Pinpoint the cell where the given text exists, returning its [X, Y] midpoint coordinate. 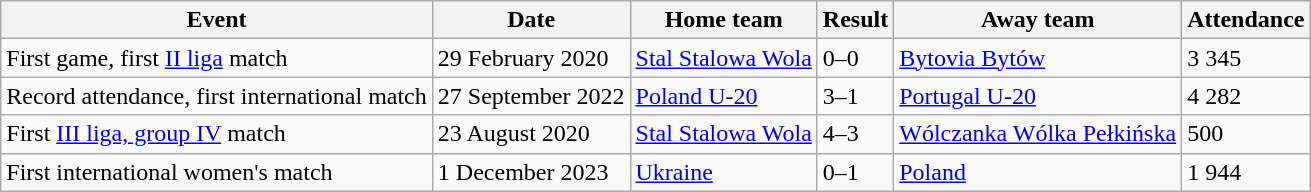
3 345 [1246, 58]
Portugal U-20 [1038, 96]
Away team [1038, 20]
500 [1246, 134]
3–1 [855, 96]
Record attendance, first international match [217, 96]
First game, first II liga match [217, 58]
1 944 [1246, 172]
4 282 [1246, 96]
First III liga, group IV match [217, 134]
Event [217, 20]
27 September 2022 [531, 96]
4–3 [855, 134]
Wólczanka Wólka Pełkińska [1038, 134]
Home team [724, 20]
Result [855, 20]
Ukraine [724, 172]
1 December 2023 [531, 172]
Poland U-20 [724, 96]
0–0 [855, 58]
0–1 [855, 172]
Date [531, 20]
Poland [1038, 172]
23 August 2020 [531, 134]
First international women's match [217, 172]
Attendance [1246, 20]
Bytovia Bytów [1038, 58]
29 February 2020 [531, 58]
